For the text-containing cell, return its midpoint in [X, Y] coordinate format. 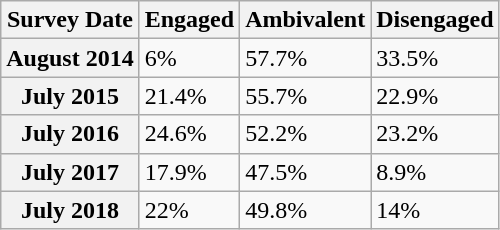
Ambivalent [306, 20]
21.4% [189, 96]
July 2018 [70, 210]
49.8% [306, 210]
57.7% [306, 58]
Engaged [189, 20]
14% [435, 210]
52.2% [306, 134]
August 2014 [70, 58]
33.5% [435, 58]
July 2017 [70, 172]
55.7% [306, 96]
22% [189, 210]
23.2% [435, 134]
Survey Date [70, 20]
47.5% [306, 172]
24.6% [189, 134]
July 2015 [70, 96]
22.9% [435, 96]
6% [189, 58]
Disengaged [435, 20]
17.9% [189, 172]
July 2016 [70, 134]
8.9% [435, 172]
